Extract the (x, y) coordinate from the center of the cell holding the provided text.  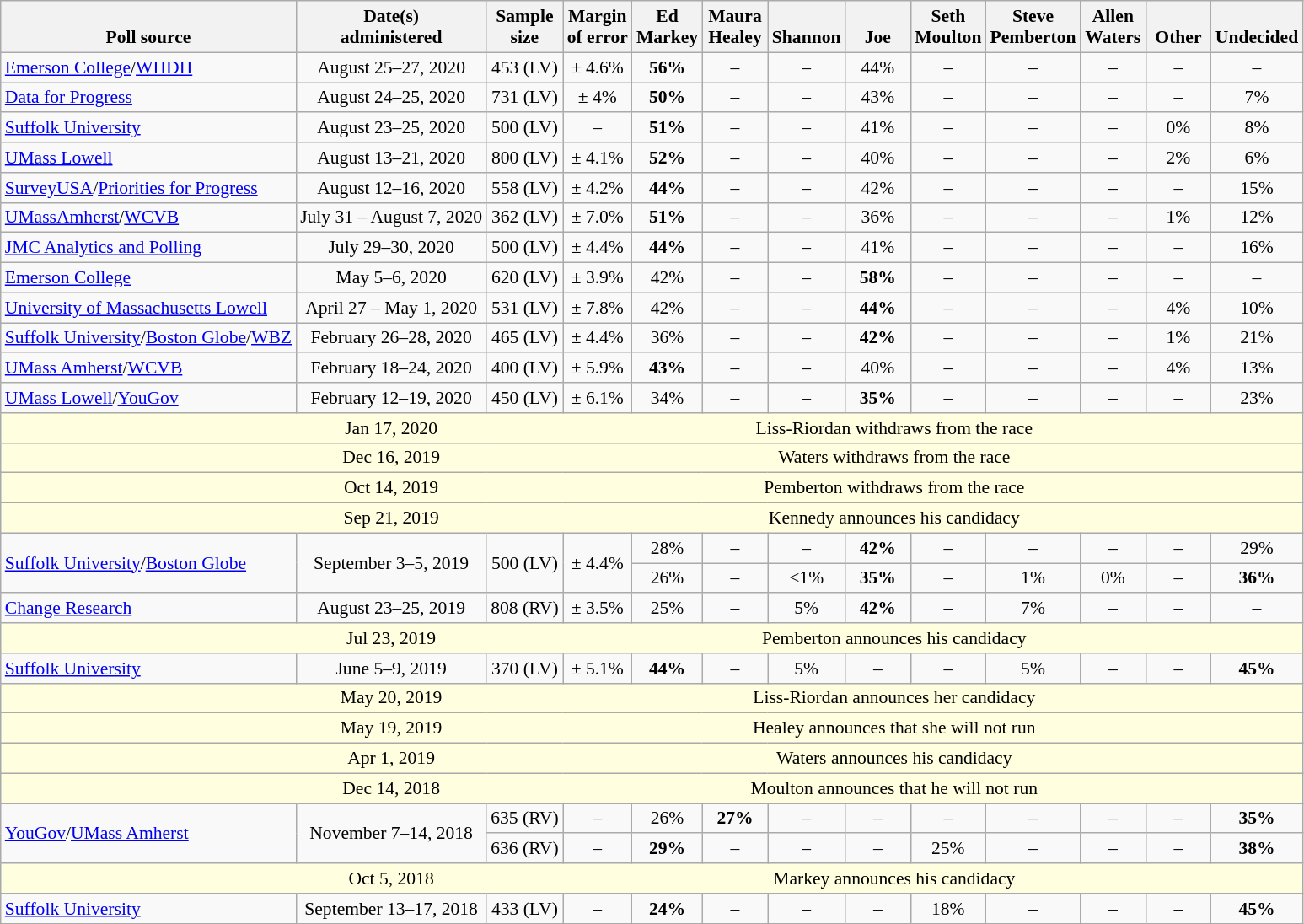
Waters announces his candidacy (894, 759)
February 18–24, 2020 (391, 368)
362 (LV) (524, 218)
620 (LV) (524, 278)
8% (1257, 128)
10% (1257, 308)
28% (668, 548)
465 (LV) (524, 338)
August 12–16, 2020 (391, 188)
MauraHealey (735, 27)
Change Research (148, 609)
± 6.1% (598, 398)
± 7.8% (598, 308)
Kennedy announces his candidacy (894, 518)
2% (1178, 158)
± 4% (598, 98)
Markey announces his candidacy (894, 878)
Waters withdraws from the race (894, 458)
February 12–19, 2020 (391, 398)
September 13–17, 2018 (391, 909)
400 (LV) (524, 368)
Data for Progress (148, 98)
12% (1257, 218)
August 24–25, 2020 (391, 98)
Oct 5, 2018 (391, 878)
Samplesize (524, 27)
800 (LV) (524, 158)
636 (RV) (524, 849)
UMass Lowell/YouGov (148, 398)
± 4.2% (598, 188)
18% (947, 909)
13% (1257, 368)
34% (668, 398)
EdMarkey (668, 27)
21% (1257, 338)
Dec 14, 2018 (391, 788)
May 5–6, 2020 (391, 278)
Shannon (807, 27)
808 (RV) (524, 609)
± 5.9% (598, 368)
Joe (878, 27)
Liss-Riordan announces her candidacy (894, 698)
15% (1257, 188)
JMC Analytics and Polling (148, 248)
558 (LV) (524, 188)
StevePemberton (1033, 27)
50% (668, 98)
June 5–9, 2019 (391, 669)
58% (878, 278)
Suffolk University/Boston Globe/WBZ (148, 338)
April 27 – May 1, 2020 (391, 308)
August 23–25, 2020 (391, 128)
May 20, 2019 (391, 698)
SethMoulton (947, 27)
August 13–21, 2020 (391, 158)
± 4.1% (598, 158)
UMassAmherst/WCVB (148, 218)
27% (735, 819)
August 25–27, 2020 (391, 67)
February 26–28, 2020 (391, 338)
July 31 – August 7, 2020 (391, 218)
635 (RV) (524, 819)
16% (1257, 248)
38% (1257, 849)
November 7–14, 2018 (391, 833)
453 (LV) (524, 67)
56% (668, 67)
± 4.6% (598, 67)
Oct 14, 2019 (391, 488)
± 3.5% (598, 609)
Pemberton announces his candidacy (894, 638)
731 (LV) (524, 98)
July 29–30, 2020 (391, 248)
UMass Lowell (148, 158)
Undecided (1257, 27)
Other (1178, 27)
Healey announces that she will not run (894, 728)
YouGov/UMass Amherst (148, 833)
UMass Amherst/WCVB (148, 368)
University of Massachusetts Lowell (148, 308)
Dec 16, 2019 (391, 458)
6% (1257, 158)
531 (LV) (524, 308)
23% (1257, 398)
Jan 17, 2020 (391, 428)
Suffolk University/Boston Globe (148, 563)
Liss-Riordan withdraws from the race (894, 428)
<1% (807, 578)
Emerson College/WHDH (148, 67)
433 (LV) (524, 909)
370 (LV) (524, 669)
Pemberton withdraws from the race (894, 488)
Date(s)administered (391, 27)
Poll source (148, 27)
± 3.9% (598, 278)
± 5.1% (598, 669)
May 19, 2019 (391, 728)
450 (LV) (524, 398)
AllenWaters (1113, 27)
Emerson College (148, 278)
Apr 1, 2019 (391, 759)
24% (668, 909)
Sep 21, 2019 (391, 518)
52% (668, 158)
Moulton announces that he will not run (894, 788)
August 23–25, 2019 (391, 609)
September 3–5, 2019 (391, 563)
± 7.0% (598, 218)
SurveyUSA/Priorities for Progress (148, 188)
Jul 23, 2019 (391, 638)
Marginof error (598, 27)
